For the text-containing cell, return its midpoint in [X, Y] coordinate format. 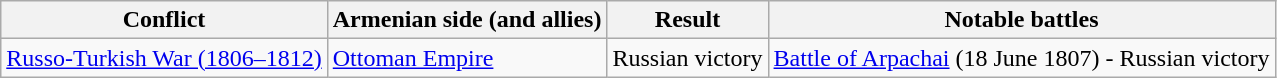
Battle of Arpachai (18 June 1807) - Russian victory [1022, 58]
Conflict [164, 20]
Notable battles [1022, 20]
Russo-Turkish War (1806–1812) [164, 58]
Armenian side (and allies) [467, 20]
Ottoman Empire [467, 58]
Russian victory [688, 58]
Result [688, 20]
